Scan for the cell matching the given text and deliver its (X, Y) coordinate at center. 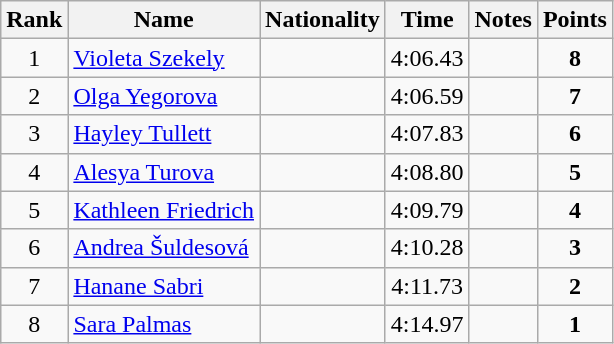
Name (164, 20)
4:08.80 (427, 172)
4:06.43 (427, 58)
Alesya Turova (164, 172)
4:11.73 (427, 286)
Nationality (323, 20)
4:07.83 (427, 134)
Andrea Šuldesová (164, 248)
Notes (503, 20)
Points (574, 20)
4:10.28 (427, 248)
4:06.59 (427, 96)
Violeta Szekely (164, 58)
4:09.79 (427, 210)
Hanane Sabri (164, 286)
Sara Palmas (164, 324)
Rank (34, 20)
Time (427, 20)
Hayley Tullett (164, 134)
4:14.97 (427, 324)
Kathleen Friedrich (164, 210)
Olga Yegorova (164, 96)
